Output the [X, Y] coordinate of the center of the cell containing the given text.  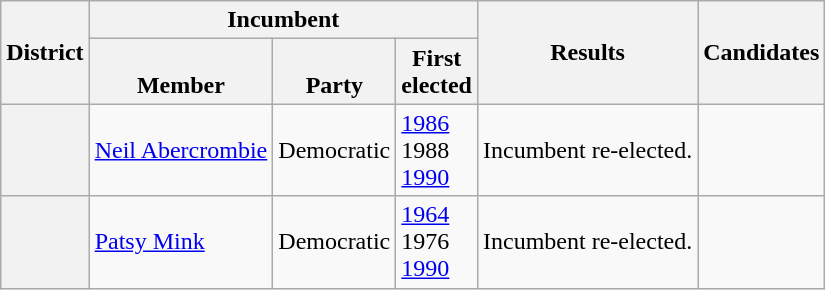
19641976 1990 [437, 242]
Member [181, 72]
Candidates [762, 52]
District [45, 52]
Neil Abercrombie [181, 150]
Firstelected [437, 72]
Patsy Mink [181, 242]
Results [587, 52]
1986 1988 1990 [437, 150]
Party [334, 72]
Incumbent [283, 20]
